Find where the given text appears and provide that cell's center as (x, y) coordinate. 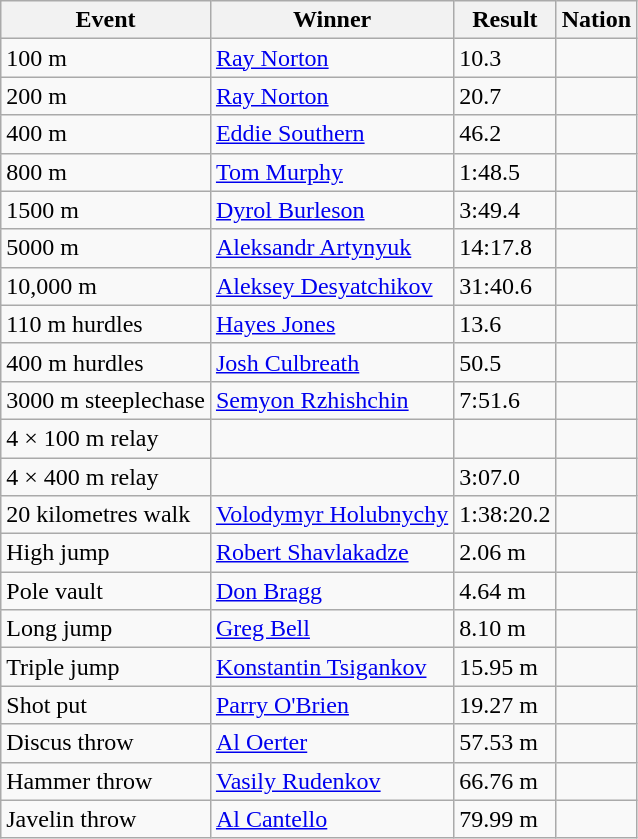
Javelin throw (106, 819)
Triple jump (106, 667)
Result (505, 20)
57.53 m (505, 743)
Long jump (106, 629)
20 kilometres walk (106, 515)
79.99 m (505, 819)
4 × 100 m relay (106, 438)
Josh Culbreath (332, 362)
Aleksandr Artynyuk (332, 248)
High jump (106, 553)
5000 m (106, 248)
Event (106, 20)
3:07.0 (505, 477)
10,000 m (106, 286)
4.64 m (505, 591)
15.95 m (505, 667)
1:48.5 (505, 172)
Konstantin Tsigankov (332, 667)
200 m (106, 96)
110 m hurdles (106, 324)
Shot put (106, 705)
3:49.4 (505, 210)
400 m hurdles (106, 362)
20.7 (505, 96)
Robert Shavlakadze (332, 553)
Semyon Rzhishchin (332, 400)
Eddie Southern (332, 134)
Tom Murphy (332, 172)
Greg Bell (332, 629)
14:17.8 (505, 248)
3000 m steeplechase (106, 400)
Winner (332, 20)
31:40.6 (505, 286)
Aleksey Desyatchikov (332, 286)
Nation (596, 20)
Volodymyr Holubnychy (332, 515)
100 m (106, 58)
400 m (106, 134)
Hayes Jones (332, 324)
Don Bragg (332, 591)
1:38:20.2 (505, 515)
1500 m (106, 210)
Pole vault (106, 591)
2.06 m (505, 553)
66.76 m (505, 781)
Al Cantello (332, 819)
Vasily Rudenkov (332, 781)
50.5 (505, 362)
Hammer throw (106, 781)
7:51.6 (505, 400)
Dyrol Burleson (332, 210)
46.2 (505, 134)
4 × 400 m relay (106, 477)
8.10 m (505, 629)
10.3 (505, 58)
Discus throw (106, 743)
13.6 (505, 324)
Al Oerter (332, 743)
800 m (106, 172)
Parry O'Brien (332, 705)
19.27 m (505, 705)
